Locate the cell with the specified text and output its (x, y) center coordinate. 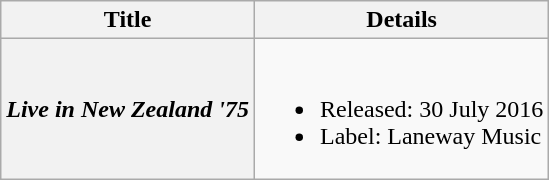
Title (128, 20)
Live in New Zealand '75 (128, 109)
Details (401, 20)
Released: 30 July 2016Label: Laneway Music (401, 109)
